Locate the cell with the specified text and output its [X, Y] center coordinate. 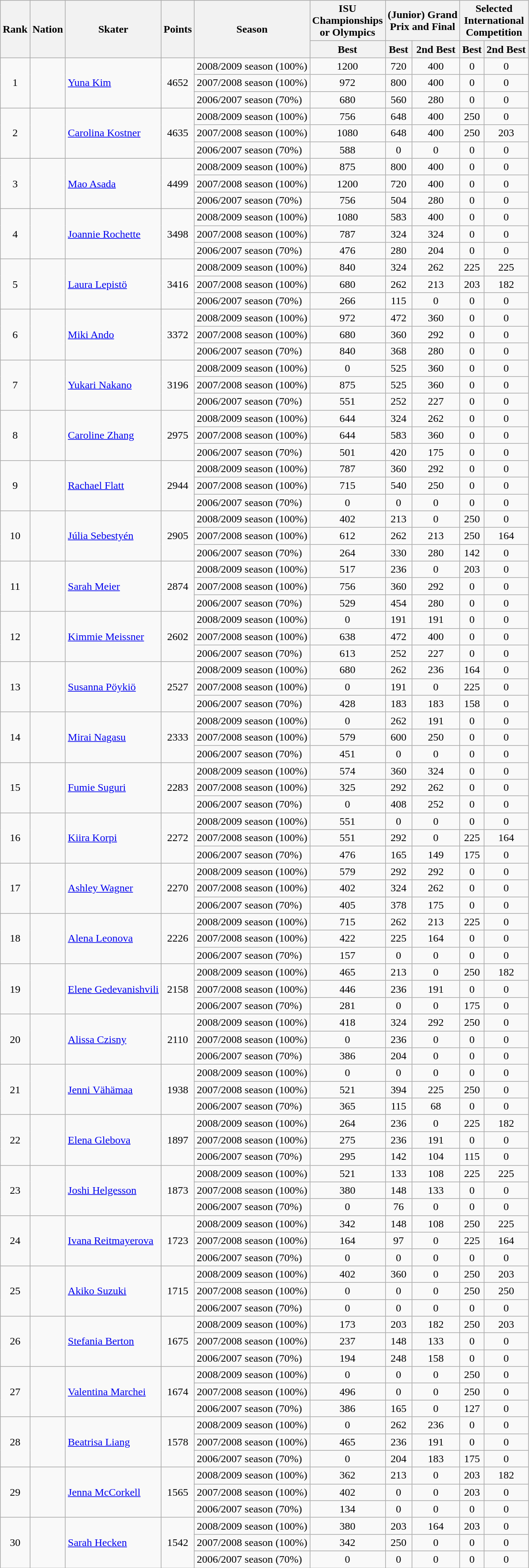
Rachael Flatt [113, 485]
Beatrisa Liang [113, 1442]
17 [15, 888]
Fumie Suguri [113, 788]
Stefania Berton [113, 1341]
3196 [177, 385]
4499 [177, 183]
612 [348, 536]
362 [348, 1475]
Yukari Nakano [113, 385]
295 [348, 1157]
Alissa Czisny [113, 1039]
Mao Asada [113, 183]
600 [398, 737]
127 [472, 1408]
1675 [177, 1341]
29 [15, 1492]
Akiko Suzuki [113, 1291]
76 [398, 1207]
Valentina Marchei [113, 1392]
365 [348, 1106]
4 [15, 234]
2272 [177, 838]
24 [15, 1240]
1674 [177, 1392]
134 [348, 1509]
529 [348, 603]
248 [398, 1358]
104 [436, 1157]
Nation [48, 29]
Skater [113, 29]
408 [398, 804]
28 [15, 1442]
446 [348, 989]
18 [15, 939]
4635 [177, 133]
6 [15, 335]
368 [398, 351]
275 [348, 1140]
Rank [15, 29]
Jenna McCorkell [113, 1492]
Sarah Hecken [113, 1542]
2602 [177, 637]
173 [348, 1325]
418 [348, 1022]
588 [348, 150]
2874 [177, 586]
2226 [177, 939]
Joshi Helgesson [113, 1190]
517 [348, 570]
16 [15, 838]
5 [15, 284]
12 [15, 637]
638 [348, 637]
2333 [177, 737]
Ivana Reitmayerova [113, 1240]
15 [15, 788]
1938 [177, 1090]
Carolina Kostner [113, 133]
4652 [177, 83]
2527 [177, 687]
7 [15, 385]
2283 [177, 788]
20 [15, 1039]
Kiira Korpi [113, 838]
2158 [177, 989]
Alena Leonova [113, 939]
157 [348, 955]
Susanna Pöykiö [113, 687]
11 [15, 586]
574 [348, 771]
30 [15, 1542]
2270 [177, 888]
13 [15, 687]
Sarah Meier [113, 586]
613 [348, 653]
3498 [177, 234]
3416 [177, 284]
454 [398, 603]
Kimmie Meissner [113, 637]
1 [15, 83]
420 [398, 452]
Joannie Rochette [113, 234]
Mirai Nagasu [113, 737]
3 [15, 183]
Miki Ando [113, 335]
194 [348, 1358]
540 [398, 485]
266 [348, 301]
ISU Championships or Olympics [348, 21]
Season [252, 29]
Elena Glebova [113, 1140]
501 [348, 452]
1723 [177, 1240]
1897 [177, 1140]
504 [398, 200]
14 [15, 737]
451 [348, 754]
1715 [177, 1291]
Laura Lepistö [113, 284]
2944 [177, 485]
23 [15, 1190]
330 [398, 553]
9 [15, 485]
560 [398, 100]
19 [15, 989]
2 [15, 133]
(Junior) Grand Prix and Final [423, 21]
Ashley Wagner [113, 888]
10 [15, 536]
1542 [177, 1542]
97 [398, 1240]
Points [177, 29]
405 [348, 905]
26 [15, 1341]
1873 [177, 1190]
378 [398, 905]
394 [398, 1090]
1565 [177, 1492]
281 [348, 1006]
149 [436, 855]
428 [348, 704]
8 [15, 435]
Jenni Vähämaa [113, 1090]
325 [348, 788]
422 [348, 939]
68 [436, 1106]
25 [15, 1291]
27 [15, 1392]
Selected International Competition [494, 21]
2975 [177, 435]
496 [348, 1392]
Júlia Sebestyén [113, 536]
21 [15, 1090]
3372 [177, 335]
22 [15, 1140]
2110 [177, 1039]
2905 [177, 536]
1578 [177, 1442]
Caroline Zhang [113, 435]
Yuna Kim [113, 83]
237 [348, 1341]
Elene Gedevanishvili [113, 989]
